Scan for the cell matching the given text and deliver its [X, Y] coordinate at center. 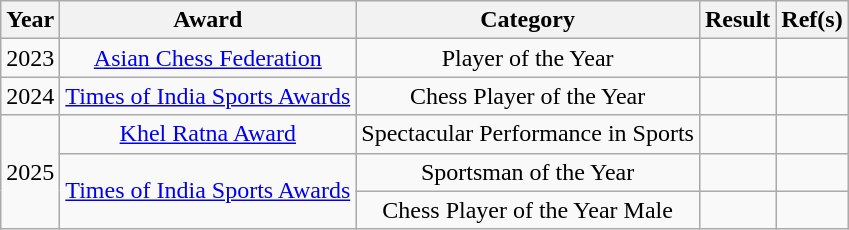
Category [528, 20]
Result [737, 20]
Award [208, 20]
2024 [30, 96]
Player of the Year [528, 58]
Sportsman of the Year [528, 172]
Khel Ratna Award [208, 134]
Spectacular Performance in Sports [528, 134]
Asian Chess Federation [208, 58]
Chess Player of the Year Male [528, 210]
2023 [30, 58]
Ref(s) [812, 20]
2025 [30, 172]
Chess Player of the Year [528, 96]
Year [30, 20]
